Output the (x, y) coordinate of the center of the cell containing the given text.  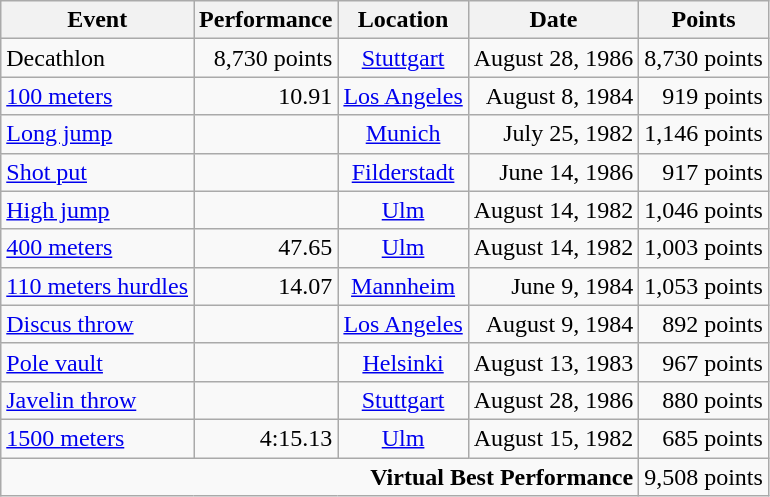
Discus throw (98, 324)
1,003 points (704, 248)
1,146 points (704, 134)
47.65 (266, 248)
1500 meters (98, 438)
Long jump (98, 134)
919 points (704, 96)
June 9, 1984 (553, 286)
Mannheim (403, 286)
Shot put (98, 172)
400 meters (98, 248)
Filderstadt (403, 172)
Virtual Best Performance (320, 477)
1,046 points (704, 210)
August 13, 1983 (553, 362)
10.91 (266, 96)
100 meters (98, 96)
14.07 (266, 286)
1,053 points (704, 286)
Date (553, 20)
685 points (704, 438)
Helsinki (403, 362)
4:15.13 (266, 438)
High jump (98, 210)
Points (704, 20)
110 meters hurdles (98, 286)
July 25, 1982 (553, 134)
880 points (704, 400)
Pole vault (98, 362)
9,508 points (704, 477)
917 points (704, 172)
Performance (266, 20)
Munich (403, 134)
Location (403, 20)
August 9, 1984 (553, 324)
June 14, 1986 (553, 172)
August 15, 1982 (553, 438)
Event (98, 20)
892 points (704, 324)
967 points (704, 362)
August 8, 1984 (553, 96)
Decathlon (98, 58)
Javelin throw (98, 400)
